Identify which cell holds the provided text, then report its (x, y) central coordinate. 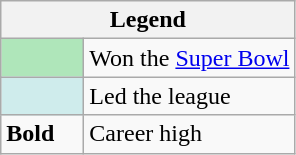
Won the Super Bowl (190, 58)
Led the league (190, 96)
Legend (148, 20)
Career high (190, 134)
Bold (42, 134)
